Detect which cell encompasses the target text, then output its [X, Y] center coordinate. 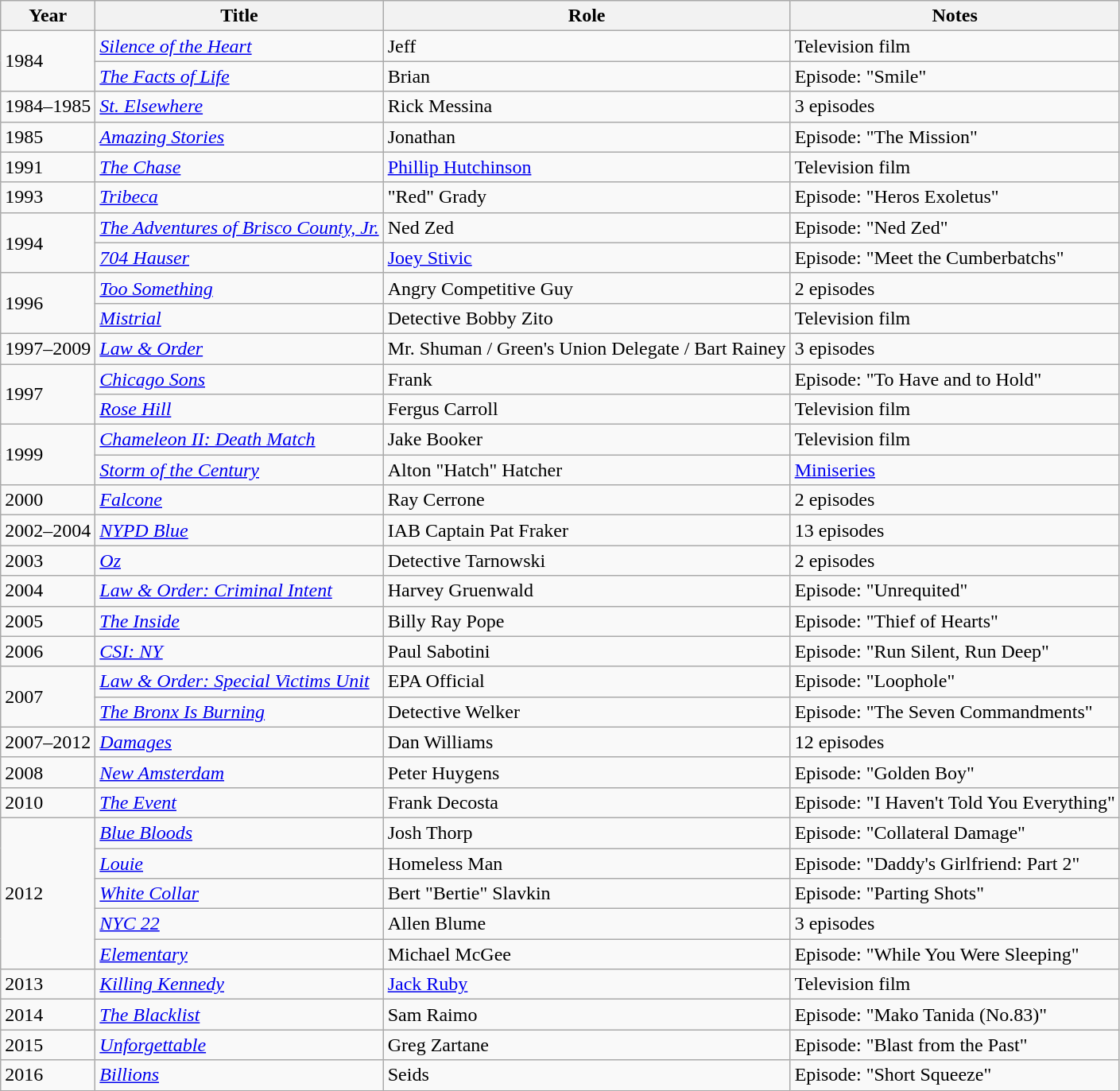
Year [48, 16]
1984–1985 [48, 107]
Mistrial [239, 318]
The Facts of Life [239, 76]
Dan Williams [587, 742]
Storm of the Century [239, 470]
Frank Decosta [587, 802]
St. Elsewhere [239, 107]
1993 [48, 197]
2008 [48, 772]
Killing Kennedy [239, 984]
Episode: "Collateral Damage" [955, 833]
2010 [48, 802]
Title [239, 16]
Allen Blume [587, 924]
The Adventures of Brisco County, Jr. [239, 227]
Homeless Man [587, 863]
Harvey Gruenwald [587, 591]
Peter Huygens [587, 772]
Fergus Carroll [587, 410]
2012 [48, 893]
1984 [48, 61]
Greg Zartane [587, 1045]
New Amsterdam [239, 772]
1996 [48, 303]
Episode: "To Have and to Hold" [955, 379]
The Blacklist [239, 1015]
Episode: "Short Squeeze" [955, 1075]
Episode: "Smile" [955, 76]
Frank [587, 379]
The Inside [239, 621]
CSI: NY [239, 651]
Jonathan [587, 137]
Joey Stivic [587, 258]
Michael McGee [587, 954]
The Event [239, 802]
1985 [48, 137]
Sam Raimo [587, 1015]
Episode: "Heros Exoletus" [955, 197]
Rose Hill [239, 410]
2002–2004 [48, 530]
IAB Captain Pat Fraker [587, 530]
Falcone [239, 500]
Mr. Shuman / Green's Union Delegate / Bart Rainey [587, 348]
Angry Competitive Guy [587, 288]
Episode: "While You Were Sleeping" [955, 954]
Detective Tarnowski [587, 561]
Bert "Bertie" Slavkin [587, 894]
1991 [48, 167]
Silence of the Heart [239, 46]
Detective Bobby Zito [587, 318]
Episode: "Run Silent, Run Deep" [955, 651]
12 episodes [955, 742]
Josh Thorp [587, 833]
2015 [48, 1045]
Phillip Hutchinson [587, 167]
2000 [48, 500]
Chameleon II: Death Match [239, 440]
Episode: "The Seven Commandments" [955, 712]
White Collar [239, 894]
13 episodes [955, 530]
Episode: "Meet the Cumberbatchs" [955, 258]
Too Something [239, 288]
The Chase [239, 167]
Billy Ray Pope [587, 621]
Amazing Stories [239, 137]
Role [587, 16]
Law & Order [239, 348]
Blue Bloods [239, 833]
Rick Messina [587, 107]
NYPD Blue [239, 530]
Paul Sabotini [587, 651]
Louie [239, 863]
Episode: "Thief of Hearts" [955, 621]
Episode: "Parting Shots" [955, 894]
Notes [955, 16]
Episode: "Golden Boy" [955, 772]
2014 [48, 1015]
Episode: "Blast from the Past" [955, 1045]
1997 [48, 394]
Miniseries [955, 470]
Episode: "Unrequited" [955, 591]
Alton "Hatch" Hatcher [587, 470]
The Bronx Is Burning [239, 712]
Episode: "Ned Zed" [955, 227]
Jake Booker [587, 440]
2016 [48, 1075]
Episode: "I Haven't Told You Everything" [955, 802]
2003 [48, 561]
Episode: "Daddy's Girlfriend: Part 2" [955, 863]
Detective Welker [587, 712]
Law & Order: Special Victims Unit [239, 681]
2007–2012 [48, 742]
2004 [48, 591]
Ned Zed [587, 227]
Law & Order: Criminal Intent [239, 591]
1994 [48, 243]
Tribeca [239, 197]
2013 [48, 984]
Chicago Sons [239, 379]
Brian [587, 76]
Billions [239, 1075]
1999 [48, 455]
2005 [48, 621]
704 Hauser [239, 258]
Episode: "Loophole" [955, 681]
"Red" Grady [587, 197]
Jeff [587, 46]
Jack Ruby [587, 984]
EPA Official [587, 681]
Oz [239, 561]
NYC 22 [239, 924]
2006 [48, 651]
2007 [48, 697]
1997–2009 [48, 348]
Ray Cerrone [587, 500]
Elementary [239, 954]
Unforgettable [239, 1045]
Seids [587, 1075]
Damages [239, 742]
Episode: "The Mission" [955, 137]
Episode: "Mako Tanida (No.83)" [955, 1015]
